Return [X, Y] of the center of cell containing provided text 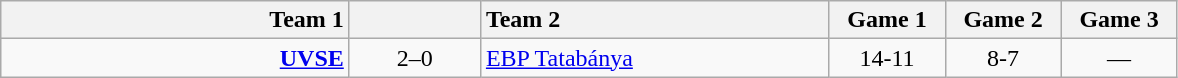
8-7 [1003, 58]
14-11 [887, 58]
Game 1 [887, 20]
Team 2 [654, 20]
Team 1 [176, 20]
Game 2 [1003, 20]
— [1119, 58]
Game 3 [1119, 20]
2–0 [414, 58]
UVSE [176, 58]
EBP Tatabánya [654, 58]
